Return the [x, y] coordinate for the center point of the cell that contains the specified text.  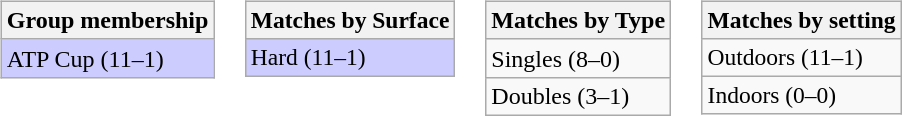
Matches by setting [802, 20]
Singles (8–0) [578, 58]
Outdoors (11–1) [802, 58]
Matches by Surface [350, 20]
ATP Cup (11–1) [108, 58]
Hard (11–1) [350, 58]
Matches by Type [578, 20]
Indoors (0–0) [802, 96]
Group membership [108, 20]
Doubles (3–1) [578, 96]
